Return (X, Y) of the center of cell containing provided text 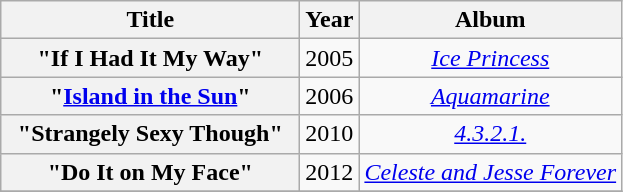
Album (490, 20)
4.3.2.1. (490, 134)
Aquamarine (490, 96)
2012 (330, 172)
2006 (330, 96)
Ice Princess (490, 58)
"Do It on My Face" (150, 172)
2010 (330, 134)
Title (150, 20)
2005 (330, 58)
"Island in the Sun" (150, 96)
"Strangely Sexy Though" (150, 134)
"If I Had It My Way" (150, 58)
Year (330, 20)
Celeste and Jesse Forever (490, 172)
